Find where the given text appears and provide that cell's center as (x, y) coordinate. 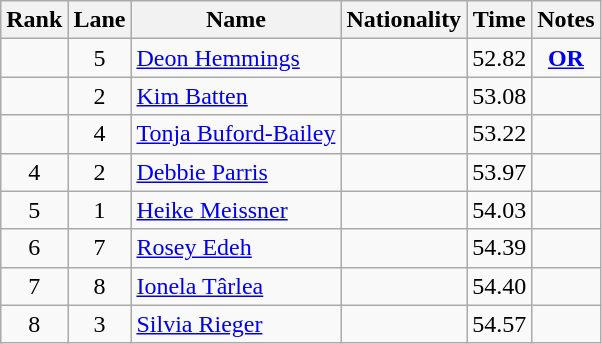
Notes (566, 20)
53.22 (500, 134)
Time (500, 20)
Heike Meissner (236, 210)
Lane (100, 20)
53.97 (500, 172)
Rosey Edeh (236, 248)
Nationality (404, 20)
1 (100, 210)
3 (100, 324)
54.57 (500, 324)
Ionela Târlea (236, 286)
Tonja Buford-Bailey (236, 134)
53.08 (500, 96)
Name (236, 20)
Kim Batten (236, 96)
Debbie Parris (236, 172)
6 (34, 248)
OR (566, 58)
54.40 (500, 286)
Rank (34, 20)
Silvia Rieger (236, 324)
52.82 (500, 58)
54.39 (500, 248)
54.03 (500, 210)
Deon Hemmings (236, 58)
